Identify which cell holds the provided text, then report its (x, y) central coordinate. 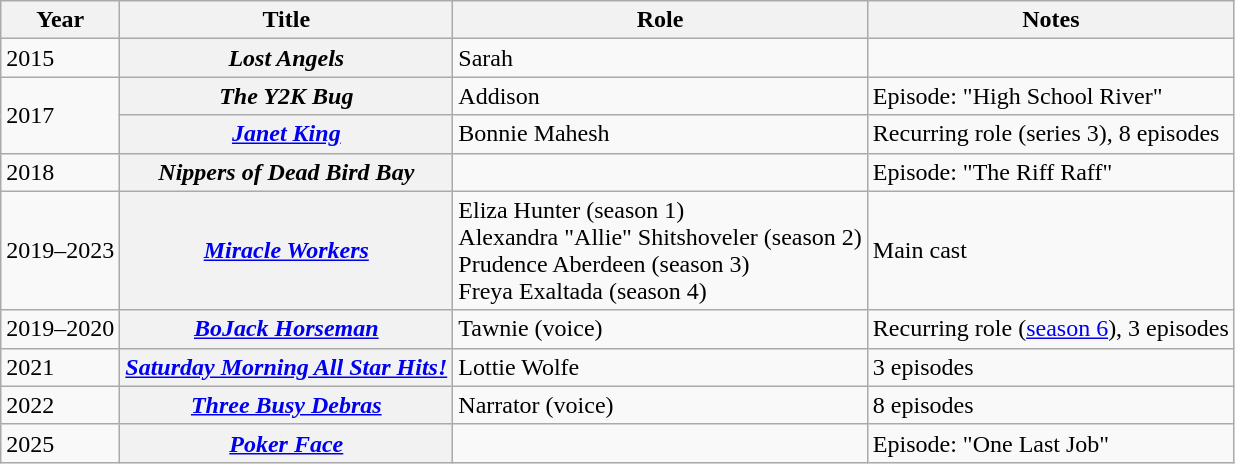
Episode: "The Riff Raff" (1050, 172)
2015 (60, 58)
Saturday Morning All Star Hits! (286, 367)
Main cast (1050, 250)
Recurring role (season 6), 3 episodes (1050, 329)
Year (60, 20)
2018 (60, 172)
BoJack Horseman (286, 329)
Narrator (voice) (660, 405)
Title (286, 20)
Recurring role (series 3), 8 episodes (1050, 134)
Bonnie Mahesh (660, 134)
2021 (60, 367)
Notes (1050, 20)
Addison (660, 96)
Lost Angels (286, 58)
Miracle Workers (286, 250)
Poker Face (286, 443)
Sarah (660, 58)
2019–2020 (60, 329)
Episode: "One Last Job" (1050, 443)
2022 (60, 405)
Episode: "High School River" (1050, 96)
Three Busy Debras (286, 405)
Lottie Wolfe (660, 367)
Nippers of Dead Bird Bay (286, 172)
The Y2K Bug (286, 96)
Role (660, 20)
2017 (60, 115)
8 episodes (1050, 405)
2019–2023 (60, 250)
Janet King (286, 134)
Tawnie (voice) (660, 329)
Eliza Hunter (season 1) Alexandra "Allie" Shitshoveler (season 2) Prudence Aberdeen (season 3)Freya Exaltada (season 4) (660, 250)
3 episodes (1050, 367)
2025 (60, 443)
